Find where the given text appears and provide that cell's center as (x, y) coordinate. 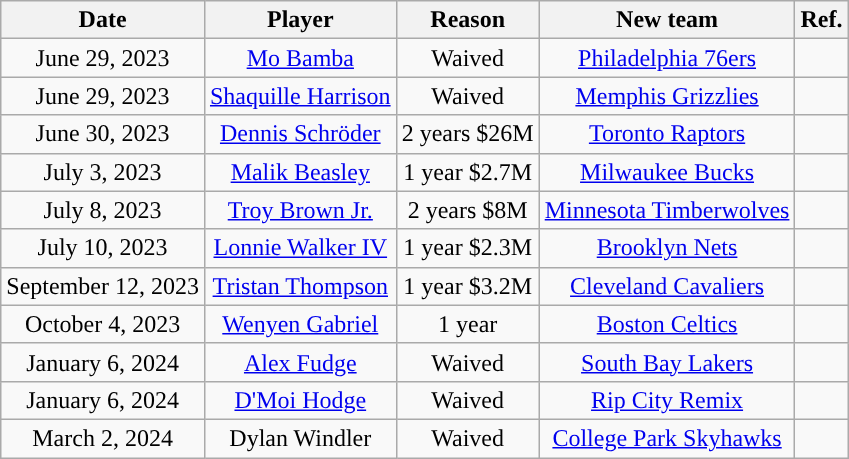
Lonnie Walker IV (300, 248)
Dennis Schröder (300, 134)
Toronto Raptors (667, 134)
D'Moi Hodge (300, 400)
July 8, 2023 (103, 210)
July 10, 2023 (103, 248)
Date (103, 20)
Rip City Remix (667, 400)
Dylan Windler (300, 438)
Milwaukee Bucks (667, 172)
Alex Fudge (300, 362)
2 years $26M (468, 134)
1 year $3.2M (468, 286)
Wenyen Gabriel (300, 324)
March 2, 2024 (103, 438)
October 4, 2023 (103, 324)
Tristan Thompson (300, 286)
Ref. (822, 20)
New team (667, 20)
1 year (468, 324)
Brooklyn Nets (667, 248)
Troy Brown Jr. (300, 210)
Minnesota Timberwolves (667, 210)
Boston Celtics (667, 324)
College Park Skyhawks (667, 438)
2 years $8M (468, 210)
1 year $2.7M (468, 172)
Shaquille Harrison (300, 96)
1 year $2.3M (468, 248)
July 3, 2023 (103, 172)
South Bay Lakers (667, 362)
Malik Beasley (300, 172)
Mo Bamba (300, 58)
Memphis Grizzlies (667, 96)
June 30, 2023 (103, 134)
Philadelphia 76ers (667, 58)
Cleveland Cavaliers (667, 286)
Player (300, 20)
September 12, 2023 (103, 286)
Reason (468, 20)
